For the text-containing cell, return its midpoint in [x, y] coordinate format. 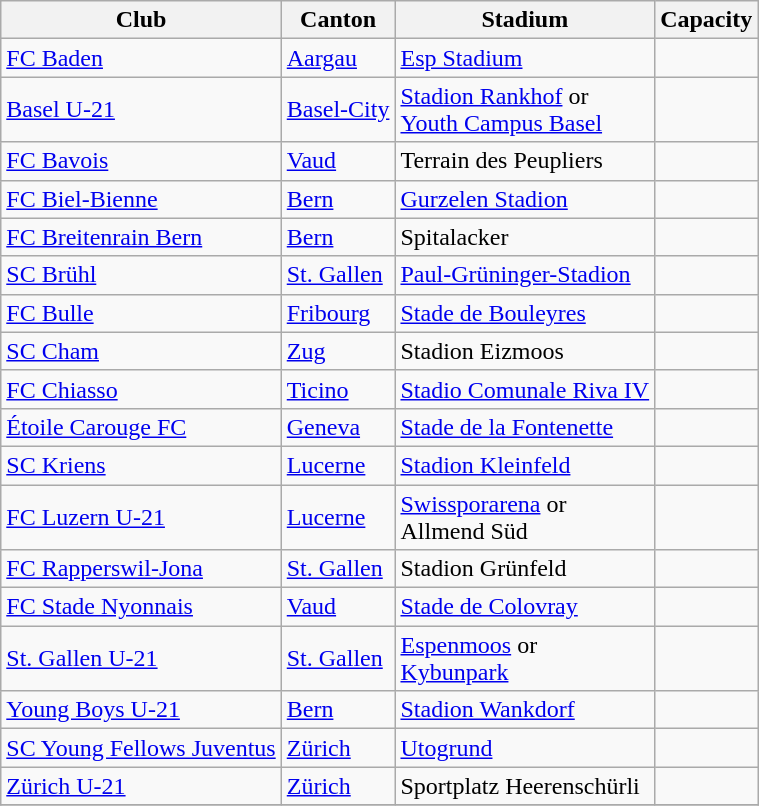
Stadion Grünfeld [525, 569]
Stadion Rankhof orYouth Campus Basel [525, 110]
Stadion Kleinfeld [525, 465]
SC Cham [141, 351]
Esp Stadium [525, 58]
SC Kriens [141, 465]
Swissporarena orAllmend Süd [525, 516]
Étoile Carouge FC [141, 427]
Zug [338, 351]
FC Bavois [141, 161]
FC Biel-Bienne [141, 199]
Gurzelen Stadion [525, 199]
Canton [338, 20]
Stade de Bouleyres [525, 313]
FC Bulle [141, 313]
Stadium [525, 20]
Sportplatz Heerenschürli [525, 786]
Basel-City [338, 110]
SC Young Fellows Juventus [141, 748]
Basel U-21 [141, 110]
Spitalacker [525, 237]
Aargau [338, 58]
Geneva [338, 427]
Fribourg [338, 313]
Young Boys U-21 [141, 710]
Stadio Comunale Riva IV [525, 389]
FC Baden [141, 58]
St. Gallen U-21 [141, 658]
FC Stade Nyonnais [141, 607]
Utogrund [525, 748]
Stadion Eizmoos [525, 351]
SC Brühl [141, 275]
Paul-Grüninger-Stadion [525, 275]
Zürich U-21 [141, 786]
Espenmoos orKybunpark [525, 658]
Stade de la Fontenette [525, 427]
Ticino [338, 389]
Capacity [706, 20]
FC Chiasso [141, 389]
Terrain des Peupliers [525, 161]
FC Luzern U-21 [141, 516]
Stadion Wankdorf [525, 710]
Club [141, 20]
FC Breitenrain Bern [141, 237]
Stade de Colovray [525, 607]
FC Rapperswil-Jona [141, 569]
